Output the (x, y) coordinate of the center of the cell containing the given text.  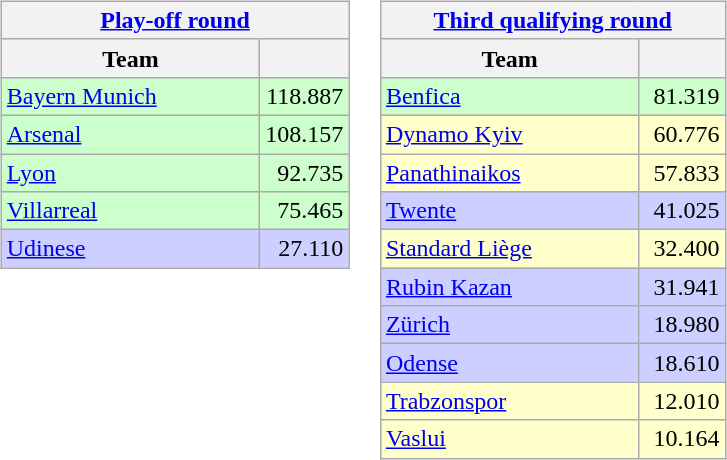
Trabzonspor (510, 401)
118.887 (304, 96)
Third qualifying round (552, 20)
Villarreal (130, 211)
Dynamo Kyiv (510, 134)
81.319 (682, 96)
Lyon (130, 173)
Benfica (510, 96)
92.735 (304, 173)
12.010 (682, 401)
Zürich (510, 325)
108.157 (304, 134)
31.941 (682, 287)
Udinese (130, 249)
32.400 (682, 249)
75.465 (304, 211)
27.110 (304, 249)
60.776 (682, 134)
Play-off round (175, 20)
Vaslui (510, 439)
Arsenal (130, 134)
Standard Liège (510, 249)
10.164 (682, 439)
18.610 (682, 363)
Odense (510, 363)
Rubin Kazan (510, 287)
41.025 (682, 211)
57.833 (682, 173)
18.980 (682, 325)
Twente (510, 211)
Bayern Munich (130, 96)
Panathinaikos (510, 173)
